Provide the [X, Y] coordinate of the cell's center where the given text is located.  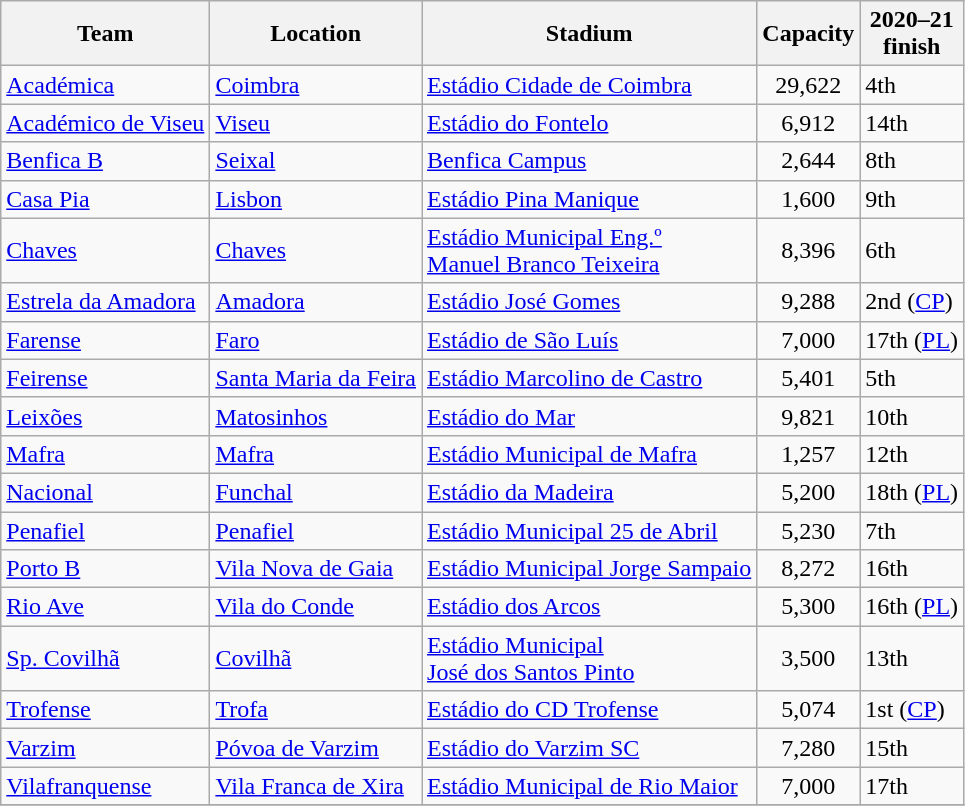
Estádio do Varzim SC [590, 748]
5,200 [808, 492]
6th [912, 250]
10th [912, 416]
Lisbon [316, 199]
Estádio Municipal de Mafra [590, 454]
1,600 [808, 199]
5,074 [808, 710]
1st (CP) [912, 710]
5th [912, 378]
Estádio Municipal Jorge Sampaio [590, 569]
Académico de Viseu [106, 123]
Vila Franca de Xira [316, 786]
3,500 [808, 658]
6,912 [808, 123]
Rio Ave [106, 607]
Coimbra [316, 85]
5,230 [808, 531]
15th [912, 748]
1,257 [808, 454]
Estádio MunicipalJosé dos Santos Pinto [590, 658]
Estádio do Mar [590, 416]
Casa Pia [106, 199]
18th (PL) [912, 492]
9,821 [808, 416]
17th (PL) [912, 340]
Trofa [316, 710]
Estádio Cidade de Coimbra [590, 85]
12th [912, 454]
Nacional [106, 492]
29,622 [808, 85]
Capacity [808, 34]
Porto B [106, 569]
Estádio dos Arcos [590, 607]
2,644 [808, 161]
Estádio Marcolino de Castro [590, 378]
Estádio da Madeira [590, 492]
Académica [106, 85]
Viseu [316, 123]
13th [912, 658]
Estádio do Fontelo [590, 123]
Estrela da Amadora [106, 302]
5,401 [808, 378]
Funchal [316, 492]
Seixal [316, 161]
Leixões [106, 416]
7,280 [808, 748]
Matosinhos [316, 416]
Estádio Pina Manique [590, 199]
8,396 [808, 250]
Benfica Campus [590, 161]
8,272 [808, 569]
4th [912, 85]
Estádio José Gomes [590, 302]
9th [912, 199]
Team [106, 34]
Feirense [106, 378]
Vila Nova de Gaia [316, 569]
Stadium [590, 34]
Covilhã [316, 658]
Amadora [316, 302]
14th [912, 123]
Benfica B [106, 161]
5,300 [808, 607]
Póvoa de Varzim [316, 748]
Estádio Municipal 25 de Abril [590, 531]
Varzim [106, 748]
9,288 [808, 302]
Estádio Municipal de Rio Maior [590, 786]
2020–21finish [912, 34]
Faro [316, 340]
8th [912, 161]
16th (PL) [912, 607]
17th [912, 786]
Farense [106, 340]
Vila do Conde [316, 607]
Estádio de São Luís [590, 340]
Trofense [106, 710]
Sp. Covilhã [106, 658]
Estádio Municipal Eng.ºManuel Branco Teixeira [590, 250]
Location [316, 34]
Vilafranquense [106, 786]
2nd (CP) [912, 302]
16th [912, 569]
Estádio do CD Trofense [590, 710]
Santa Maria da Feira [316, 378]
7th [912, 531]
